Find where the given text appears and provide that cell's center as [X, Y] coordinate. 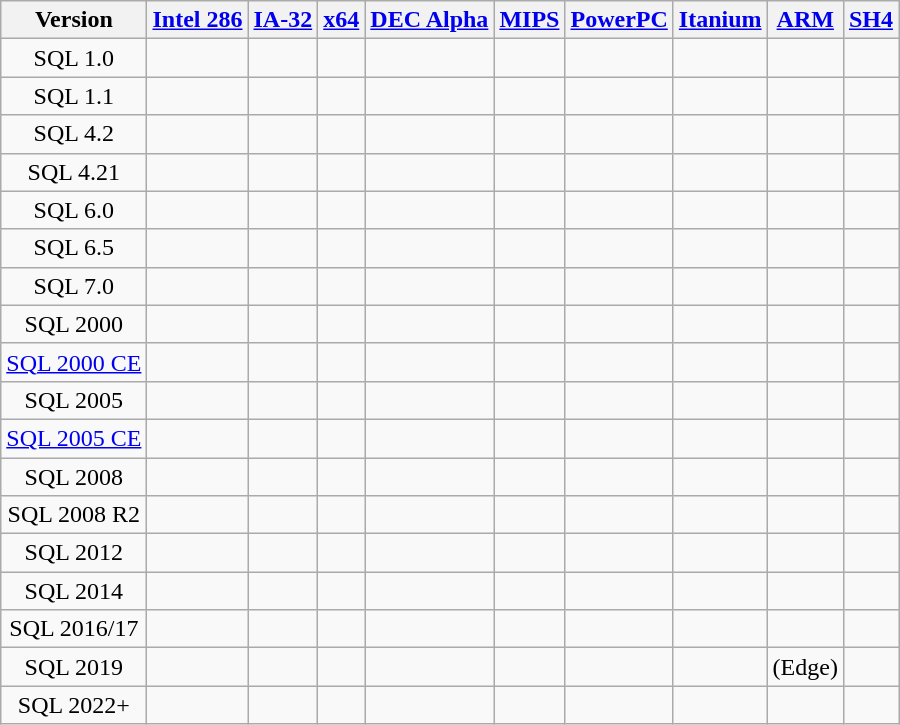
SQL 4.21 [74, 172]
IA-32 [283, 20]
SQL 4.2 [74, 134]
Itanium [720, 20]
SQL 2005 CE [74, 438]
SH4 [870, 20]
PowerPC [619, 20]
SQL 7.0 [74, 286]
Version [74, 20]
SQL 2022+ [74, 705]
SQL 1.0 [74, 58]
SQL 6.0 [74, 210]
SQL 2019 [74, 667]
SQL 2008 R2 [74, 515]
SQL 2005 [74, 400]
Intel 286 [198, 20]
SQL 2012 [74, 553]
SQL 1.1 [74, 96]
DEC Alpha [430, 20]
(Edge) [805, 667]
SQL 2014 [74, 591]
ARM [805, 20]
x64 [342, 20]
SQL 2000 CE [74, 362]
MIPS [530, 20]
SQL 2000 [74, 324]
SQL 6.5 [74, 248]
SQL 2016/17 [74, 629]
SQL 2008 [74, 477]
